Capture the cell that displays the provided text and extract its (X, Y) central coordinate. 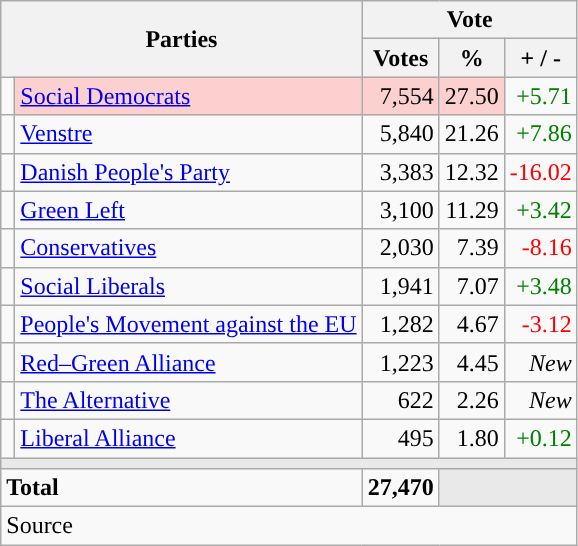
Total (182, 488)
+3.42 (540, 210)
Vote (470, 20)
Social Liberals (188, 286)
Red–Green Alliance (188, 362)
-16.02 (540, 172)
27,470 (400, 488)
3,100 (400, 210)
7.39 (472, 248)
+0.12 (540, 438)
7.07 (472, 286)
People's Movement against the EU (188, 324)
5,840 (400, 134)
Liberal Alliance (188, 438)
Source (290, 526)
1,282 (400, 324)
622 (400, 400)
Votes (400, 58)
+3.48 (540, 286)
% (472, 58)
27.50 (472, 96)
7,554 (400, 96)
+ / - (540, 58)
4.67 (472, 324)
Green Left (188, 210)
2,030 (400, 248)
Conservatives (188, 248)
Social Democrats (188, 96)
-3.12 (540, 324)
1,941 (400, 286)
1.80 (472, 438)
2.26 (472, 400)
-8.16 (540, 248)
3,383 (400, 172)
+5.71 (540, 96)
4.45 (472, 362)
12.32 (472, 172)
21.26 (472, 134)
Danish People's Party (188, 172)
495 (400, 438)
+7.86 (540, 134)
Venstre (188, 134)
The Alternative (188, 400)
1,223 (400, 362)
11.29 (472, 210)
Parties (182, 39)
